Search for the cell housing the specified text and yield its [x, y] center coordinate. 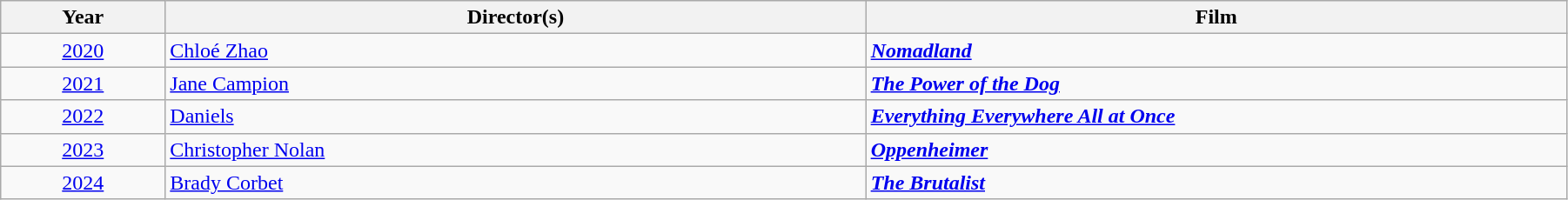
Year [84, 17]
Oppenheimer [1216, 150]
Everything Everywhere All at Once [1216, 117]
2024 [84, 183]
Nomadland [1216, 50]
The Power of the Dog [1216, 83]
Christopher Nolan [515, 150]
Director(s) [515, 17]
2023 [84, 150]
2022 [84, 117]
The Brutalist [1216, 183]
Film [1216, 17]
2021 [84, 83]
Brady Corbet [515, 183]
Chloé Zhao [515, 50]
Daniels [515, 117]
2020 [84, 50]
Jane Campion [515, 83]
